Detect which cell encompasses the target text, then output its (x, y) center coordinate. 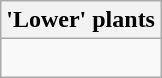
'Lower' plants (81, 20)
